Extract the [x, y] coordinate from the center of the cell holding the provided text.  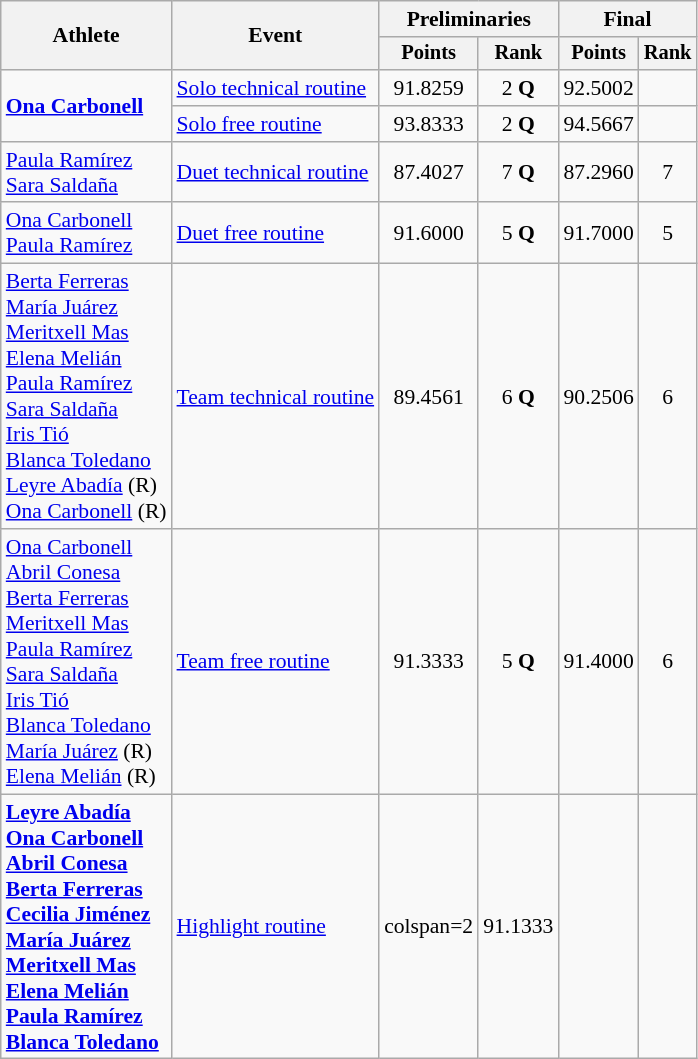
7 [668, 172]
91.6000 [428, 234]
7 Q [518, 172]
93.8333 [428, 124]
89.4561 [428, 396]
Highlight routine [276, 926]
92.5002 [598, 88]
91.3333 [428, 662]
Leyre AbadíaOna CarbonellAbril ConesaBerta FerrerasCecilia JiménezMaría JuárezMeritxell MasElena MeliánPaula RamírezBlanca Toledano [86, 926]
Team technical routine [276, 396]
87.2960 [598, 172]
Duet technical routine [276, 172]
Athlete [86, 36]
91.4000 [598, 662]
87.4027 [428, 172]
91.1333 [518, 926]
Event [276, 36]
91.7000 [598, 234]
Final [627, 19]
Solo free routine [276, 124]
5 [668, 234]
colspan=2 [428, 926]
91.8259 [428, 88]
Duet free routine [276, 234]
Berta FerrerasMaría JuárezMeritxell MasElena MeliánPaula RamírezSara SaldañaIris TióBlanca ToledanoLeyre Abadía (R)Ona Carbonell (R) [86, 396]
Paula RamírezSara Saldaña [86, 172]
Solo technical routine [276, 88]
90.2506 [598, 396]
6 Q [518, 396]
Ona Carbonell [86, 106]
Ona CarbonellPaula Ramírez [86, 234]
94.5667 [598, 124]
Ona CarbonellAbril ConesaBerta FerrerasMeritxell MasPaula RamírezSara SaldañaIris TióBlanca ToledanoMaría Juárez (R)Elena Melián (R) [86, 662]
Team free routine [276, 662]
Preliminaries [468, 19]
